Capture the cell that displays the provided text and extract its [x, y] central coordinate. 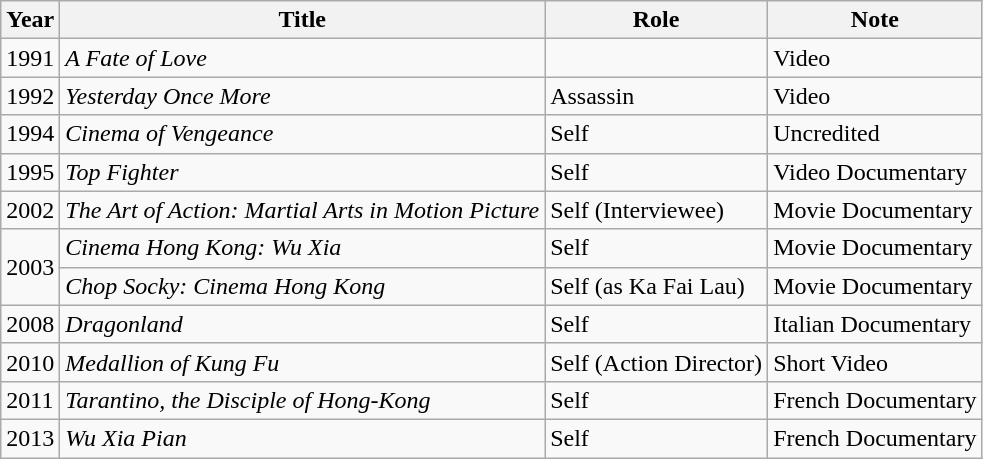
Self (Action Director) [656, 362]
Uncredited [875, 134]
1995 [30, 172]
Cinema of Vengeance [302, 134]
Short Video [875, 362]
Title [302, 20]
2002 [30, 210]
Year [30, 20]
Italian Documentary [875, 324]
1994 [30, 134]
2003 [30, 267]
2010 [30, 362]
Role [656, 20]
2011 [30, 400]
1992 [30, 96]
Yesterday Once More [302, 96]
Cinema Hong Kong: Wu Xia [302, 248]
Medallion of Kung Fu [302, 362]
Video Documentary [875, 172]
Assassin [656, 96]
Chop Socky: Cinema Hong Kong [302, 286]
Wu Xia Pian [302, 438]
Self (Interviewee) [656, 210]
Self (as Ka Fai Lau) [656, 286]
2008 [30, 324]
1991 [30, 58]
The Art of Action: Martial Arts in Motion Picture [302, 210]
2013 [30, 438]
Top Fighter [302, 172]
A Fate of Love [302, 58]
Note [875, 20]
Tarantino, the Disciple of Hong-Kong [302, 400]
Dragonland [302, 324]
